From the cell containing the given text, extract its center point as [x, y] coordinate. 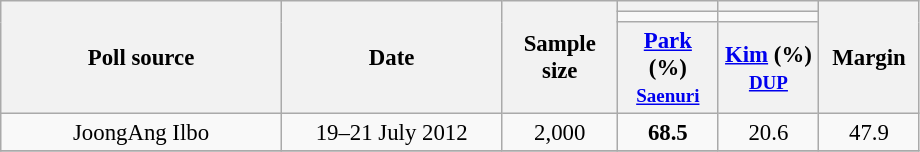
20.6 [768, 133]
Sample size [560, 58]
68.5 [668, 133]
47.9 [870, 133]
Date [392, 58]
Park (%)Saenuri [668, 68]
Kim (%)DUP [768, 68]
19–21 July 2012 [392, 133]
Margin [870, 58]
JoongAng Ilbo [142, 133]
Poll source [142, 58]
2,000 [560, 133]
